Identify which cell holds the provided text, then report its [x, y] central coordinate. 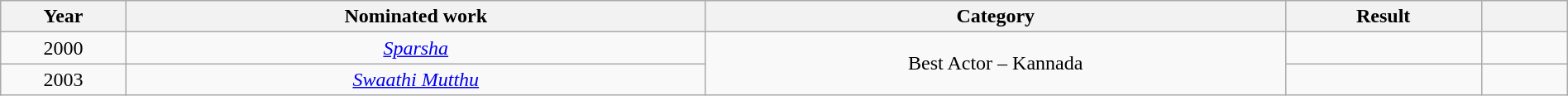
2000 [64, 48]
Category [996, 17]
Sparsha [415, 48]
2003 [64, 79]
Best Actor – Kannada [996, 64]
Result [1383, 17]
Nominated work [415, 17]
Year [64, 17]
Swaathi Mutthu [415, 79]
